Find where the given text appears and provide that cell's center as (X, Y) coordinate. 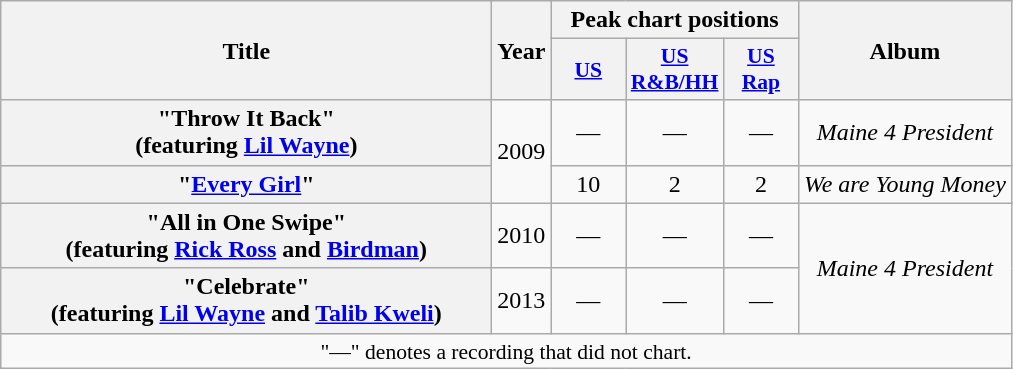
We are Young Money (904, 184)
"Every Girl" (246, 184)
USRap (760, 70)
"Celebrate"(featuring Lil Wayne and Talib Kweli) (246, 300)
Title (246, 50)
10 (588, 184)
"All in One Swipe"(featuring Rick Ross and Birdman) (246, 236)
2010 (522, 236)
2013 (522, 300)
"Throw It Back"(featuring Lil Wayne) (246, 132)
"—" denotes a recording that did not chart. (506, 351)
2009 (522, 152)
US R&B/HH (675, 70)
US (588, 70)
Peak chart positions (675, 20)
Year (522, 50)
Album (904, 50)
